From the cell containing the given text, extract its center point as (x, y) coordinate. 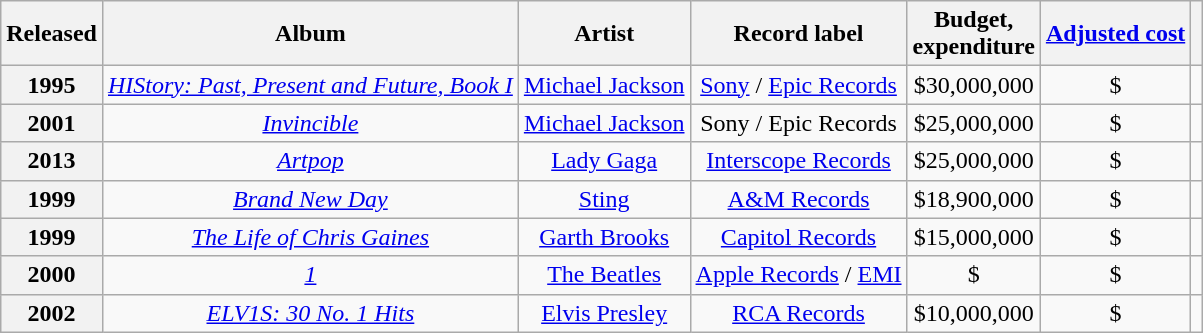
Adjusted cost (1115, 34)
A&M Records (798, 199)
Invincible (310, 123)
1 (310, 275)
Apple Records / EMI (798, 275)
$30,000,000 (974, 85)
ELV1S: 30 No. 1 Hits (310, 313)
Artpop (310, 161)
The Beatles (604, 275)
Budget,expenditure (974, 34)
2002 (52, 313)
Album (310, 34)
2001 (52, 123)
$10,000,000 (974, 313)
Artist (604, 34)
Garth Brooks (604, 237)
Sting (604, 199)
2000 (52, 275)
Capitol Records (798, 237)
Lady Gaga (604, 161)
Interscope Records (798, 161)
2013 (52, 161)
1995 (52, 85)
The Life of Chris Gaines (310, 237)
Brand New Day (310, 199)
Released (52, 34)
Elvis Presley (604, 313)
HIStory: Past, Present and Future, Book I (310, 85)
$18,900,000 (974, 199)
Record label (798, 34)
RCA Records (798, 313)
$15,000,000 (974, 237)
